Extract the [X, Y] coordinate from the center of the cell holding the provided text.  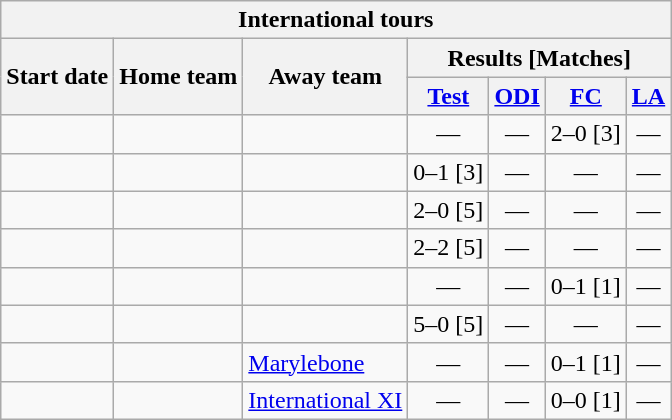
LA [648, 96]
0–1 [3] [448, 172]
0–0 [1] [586, 400]
FC [586, 96]
2–0 [3] [586, 134]
Home team [178, 77]
5–0 [5] [448, 324]
Results [Matches] [540, 58]
2–0 [5] [448, 210]
Start date [58, 77]
Away team [326, 77]
ODI [517, 96]
Marylebone [326, 362]
2–2 [5] [448, 248]
Test [448, 96]
International XI [326, 400]
International tours [336, 20]
